Output the [x, y] coordinate of the center of the cell containing the given text.  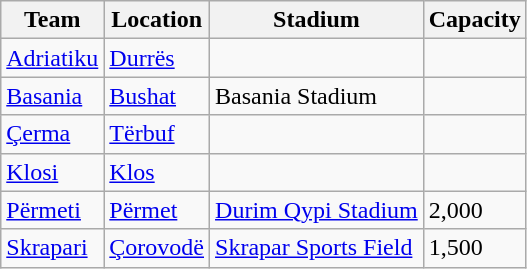
Përmet [157, 210]
Skrapar Sports Field [317, 248]
Adriatiku [52, 58]
2,000 [474, 210]
Tërbuf [157, 134]
Location [157, 20]
Durim Qypi Stadium [317, 210]
Durrës [157, 58]
Përmeti [52, 210]
Team [52, 20]
Basania [52, 96]
Bushat [157, 96]
Capacity [474, 20]
Stadium [317, 20]
Basania Stadium [317, 96]
Çerma [52, 134]
Skrapari [52, 248]
Çorovodë [157, 248]
Klosi [52, 172]
1,500 [474, 248]
Klos [157, 172]
